Output the (x, y) coordinate of the center of the cell containing the given text.  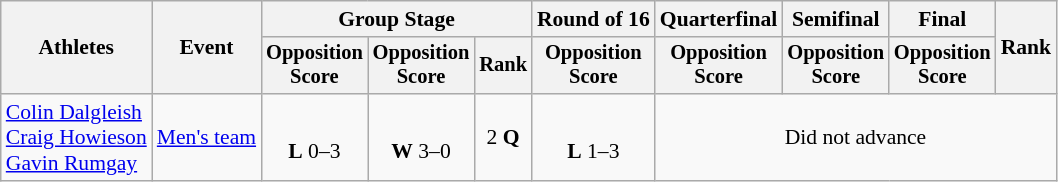
2 Q (503, 138)
L 0–3 (314, 138)
Men's team (206, 138)
Athletes (76, 48)
Group Stage (396, 19)
L 1–3 (594, 138)
Colin DalgleishCraig HowiesonGavin Rumgay (76, 138)
Final (942, 19)
W 3–0 (422, 138)
Event (206, 48)
Did not advance (856, 138)
Semifinal (836, 19)
Quarterfinal (719, 19)
Round of 16 (594, 19)
